Return the [x, y] coordinate for the center point of the cell that contains the specified text.  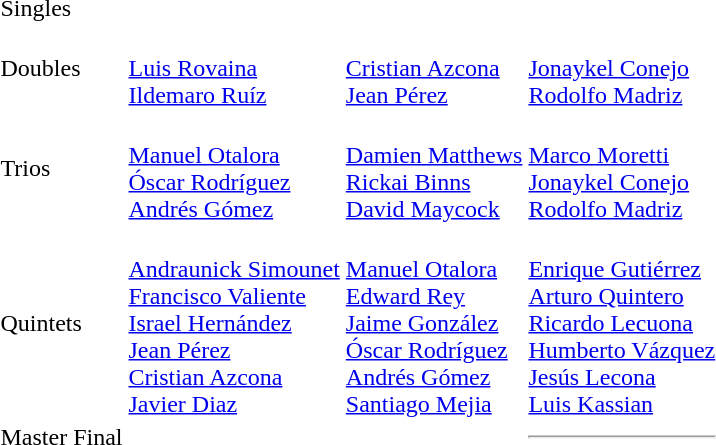
Manuel OtaloraÓscar RodríguezAndrés Gómez [234, 168]
Luis RovainaIldemaro Ruíz [234, 68]
Damien MatthewsRickai BinnsDavid Maycock [434, 168]
Andraunick SimounetFrancisco ValienteIsrael HernándezJean PérezCristian AzconaJavier Diaz [234, 323]
Manuel OtaloraEdward ReyJaime GonzálezÓscar RodríguezAndrés GómezSantiago Mejia [434, 323]
Cristian AzconaJean Pérez [434, 68]
